Determine the (x, y) coordinate at the center of the cell enclosing the given text.  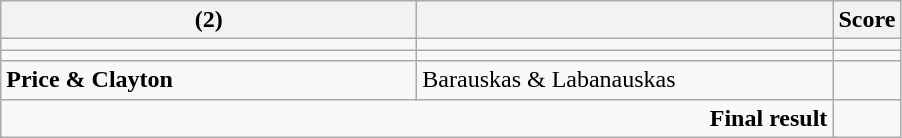
Final result (417, 118)
Price & Clayton (209, 80)
Score (867, 20)
Barauskas & Labanauskas (625, 80)
(2) (209, 20)
